Capture the cell that displays the provided text and extract its [x, y] central coordinate. 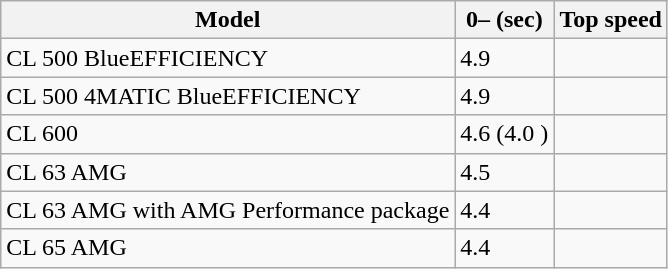
CL 63 AMG [228, 172]
4.6 (4.0 ) [504, 134]
Model [228, 20]
CL 63 AMG with AMG Performance package [228, 210]
0– (sec) [504, 20]
4.5 [504, 172]
CL 500 BlueEFFICIENCY [228, 58]
CL 600 [228, 134]
CL 65 AMG [228, 248]
Top speed [611, 20]
CL 500 4MATIC BlueEFFICIENCY [228, 96]
